Extract the (X, Y) coordinate from the center of the cell holding the provided text.  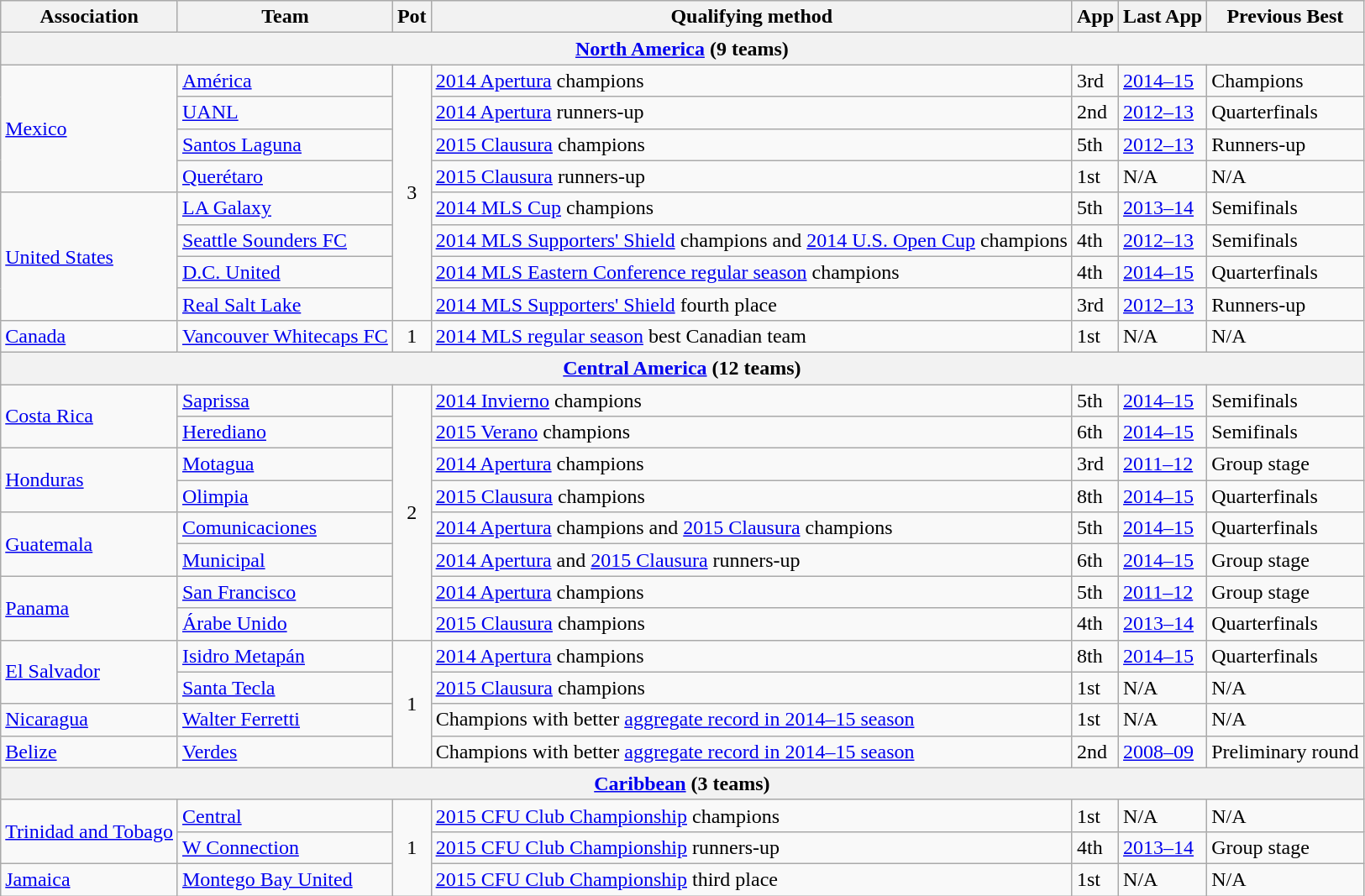
North America (9 teams) (682, 49)
2014 MLS Supporters' Shield fourth place (751, 304)
Querétaro (285, 176)
Association (89, 17)
América (285, 81)
Last App (1163, 17)
Montego Bay United (285, 879)
3 (412, 192)
Santa Tecla (285, 688)
Central America (12 teams) (682, 368)
San Francisco (285, 592)
Belize (89, 752)
Champions (1285, 81)
2014 Apertura and 2015 Clausura runners-up (751, 560)
Previous Best (1285, 17)
Vancouver Whitecaps FC (285, 336)
Olimpia (285, 496)
Preliminary round (1285, 752)
Nicaragua (89, 720)
2015 Clausura runners-up (751, 176)
Honduras (89, 480)
Mexico (89, 128)
Qualifying method (751, 17)
2014 Apertura runners-up (751, 113)
2014 MLS regular season best Canadian team (751, 336)
Árabe Unido (285, 624)
Team (285, 17)
Herediano (285, 432)
Comunicaciones (285, 528)
D.C. United (285, 272)
2014 Apertura champions and 2015 Clausura champions (751, 528)
W Connection (285, 847)
El Salvador (89, 672)
Pot (412, 17)
Canada (89, 336)
2014 MLS Cup champions (751, 208)
LA Galaxy (285, 208)
Verdes (285, 752)
2015 CFU Club Championship champions (751, 815)
Jamaica (89, 879)
Costa Rica (89, 417)
Seattle Sounders FC (285, 240)
United States (89, 256)
Central (285, 815)
2014 MLS Eastern Conference regular season champions (751, 272)
2015 CFU Club Championship third place (751, 879)
App (1095, 17)
Santos Laguna (285, 144)
2008–09 (1163, 752)
2015 CFU Club Championship runners-up (751, 847)
Real Salt Lake (285, 304)
Guatemala (89, 544)
Motagua (285, 464)
Isidro Metapán (285, 656)
2015 Verano champions (751, 432)
Trinidad and Tobago (89, 831)
Municipal (285, 560)
Saprissa (285, 401)
Caribbean (3 teams) (682, 783)
Walter Ferretti (285, 720)
2 (412, 512)
2014 MLS Supporters' Shield champions and 2014 U.S. Open Cup champions (751, 240)
UANL (285, 113)
2014 Invierno champions (751, 401)
Panama (89, 608)
